Scan for the cell matching the given text and deliver its (x, y) coordinate at center. 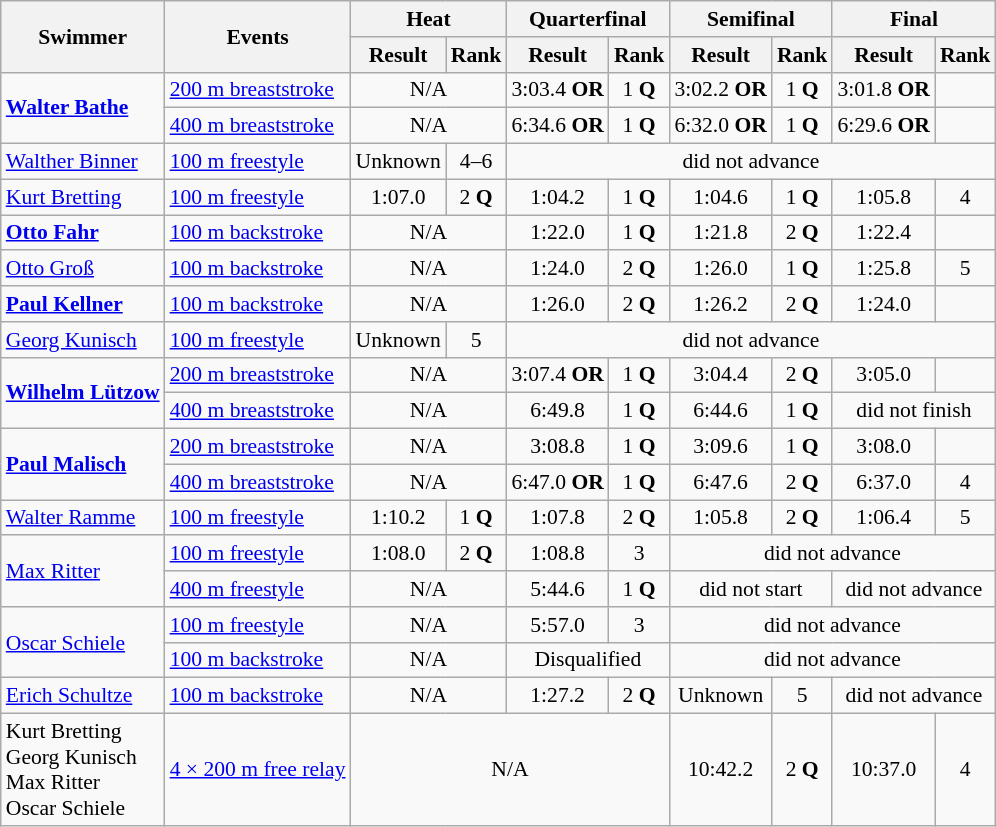
Georg Kunisch (83, 340)
1:27.2 (557, 696)
1:04.6 (720, 197)
6:47.6 (720, 482)
Quarterfinal (588, 19)
1:06.4 (883, 518)
Paul Kellner (83, 304)
Walther Binner (83, 162)
Final (914, 19)
Semifinal (750, 19)
Swimmer (83, 36)
1:10.2 (398, 518)
Otto Groß (83, 269)
1:22.0 (557, 233)
1:08.0 (398, 554)
1:04.2 (557, 197)
3:07.4 OR (557, 375)
Kurt Bretting Georg Kunisch Max Ritter Oscar Schiele (83, 770)
1:22.4 (883, 233)
Max Ritter (83, 572)
Kurt Bretting (83, 197)
3:04.4 (720, 375)
1:07.0 (398, 197)
6:37.0 (883, 482)
1:25.8 (883, 269)
3:05.0 (883, 375)
6:49.8 (557, 411)
3:08.8 (557, 447)
6:44.6 (720, 411)
4 × 200 m free relay (258, 770)
Walter Ramme (83, 518)
6:32.0 OR (720, 126)
Events (258, 36)
5:44.6 (557, 589)
3:09.6 (720, 447)
3:01.8 OR (883, 90)
Disqualified (588, 660)
Otto Fahr (83, 233)
Erich Schultze (83, 696)
Paul Malisch (83, 464)
Wilhelm Lützow (83, 392)
6:29.6 OR (883, 126)
Walter Bathe (83, 108)
4–6 (476, 162)
1:07.8 (557, 518)
1:26.2 (720, 304)
1:21.8 (720, 233)
5:57.0 (557, 625)
did not finish (914, 411)
400 m freestyle (258, 589)
10:37.0 (883, 770)
Heat (429, 19)
Oscar Schiele (83, 642)
3:02.2 OR (720, 90)
10:42.2 (720, 770)
3:08.0 (883, 447)
did not start (750, 589)
3:03.4 OR (557, 90)
1:08.8 (557, 554)
6:34.6 OR (557, 126)
6:47.0 OR (557, 482)
